Find where the given text appears and provide that cell's center as (X, Y) coordinate. 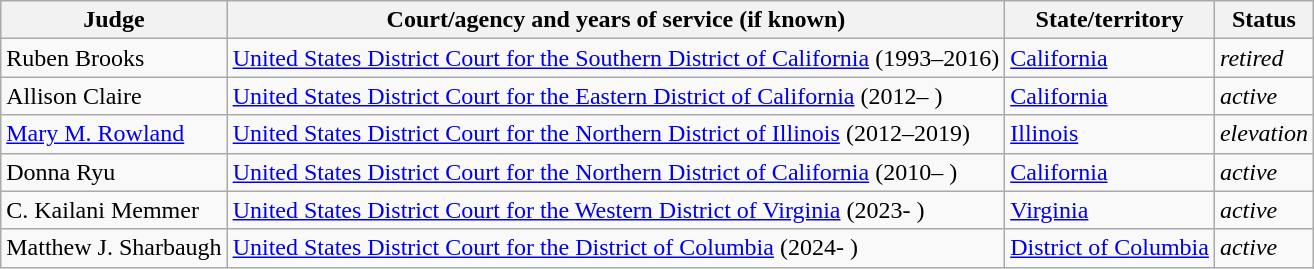
Donna Ryu (114, 172)
C. Kailani Memmer (114, 210)
Mary M. Rowland (114, 134)
Judge (114, 20)
elevation (1264, 134)
Allison Claire (114, 96)
United States District Court for the Western District of Virginia (2023- ) (616, 210)
Matthew J. Sharbaugh (114, 248)
Illinois (1110, 134)
State/territory (1110, 20)
United States District Court for the Eastern District of California (2012– ) (616, 96)
retired (1264, 58)
United States District Court for the Southern District of California (1993–2016) (616, 58)
Status (1264, 20)
United States District Court for the Northern District of Illinois (2012–2019) (616, 134)
Ruben Brooks (114, 58)
United States District Court for the Northern District of California (2010– ) (616, 172)
United States District Court for the District of Columbia (2024- ) (616, 248)
Court/agency and years of service (if known) (616, 20)
Virginia (1110, 210)
District of Columbia (1110, 248)
